Locate the cell with the specified text and output its (X, Y) center coordinate. 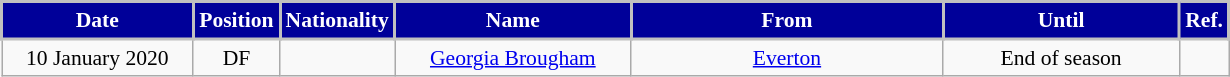
Until (1062, 20)
Georgia Brougham (514, 57)
Date (98, 20)
Ref. (1204, 20)
Name (514, 20)
From (787, 20)
Position (236, 20)
End of season (1062, 57)
10 January 2020 (98, 57)
Nationality (338, 20)
DF (236, 57)
Everton (787, 57)
